Provide the (x, y) coordinate of the cell's center where the given text is located.  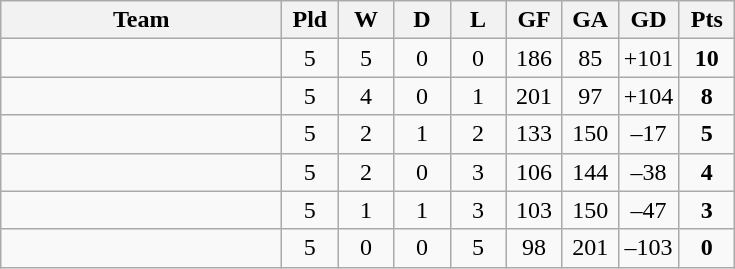
Team (142, 20)
8 (707, 96)
D (422, 20)
98 (534, 248)
–103 (648, 248)
+101 (648, 58)
GD (648, 20)
85 (590, 58)
W (366, 20)
97 (590, 96)
–38 (648, 172)
–17 (648, 134)
186 (534, 58)
144 (590, 172)
Pld (310, 20)
106 (534, 172)
L (478, 20)
10 (707, 58)
+104 (648, 96)
–47 (648, 210)
GA (590, 20)
133 (534, 134)
Pts (707, 20)
GF (534, 20)
103 (534, 210)
